Determine the (x, y) coordinate at the center of the cell enclosing the given text.  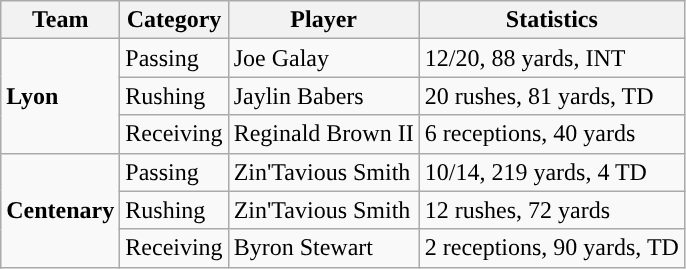
12 rushes, 72 yards (552, 210)
Centenary (60, 210)
Team (60, 20)
Reginald Brown II (324, 134)
Lyon (60, 96)
Jaylin Babers (324, 96)
10/14, 219 yards, 4 TD (552, 172)
Player (324, 20)
Byron Stewart (324, 248)
Statistics (552, 20)
Category (174, 20)
2 receptions, 90 yards, TD (552, 248)
Joe Galay (324, 58)
20 rushes, 81 yards, TD (552, 96)
12/20, 88 yards, INT (552, 58)
6 receptions, 40 yards (552, 134)
